Locate the cell with the specified text and output its [x, y] center coordinate. 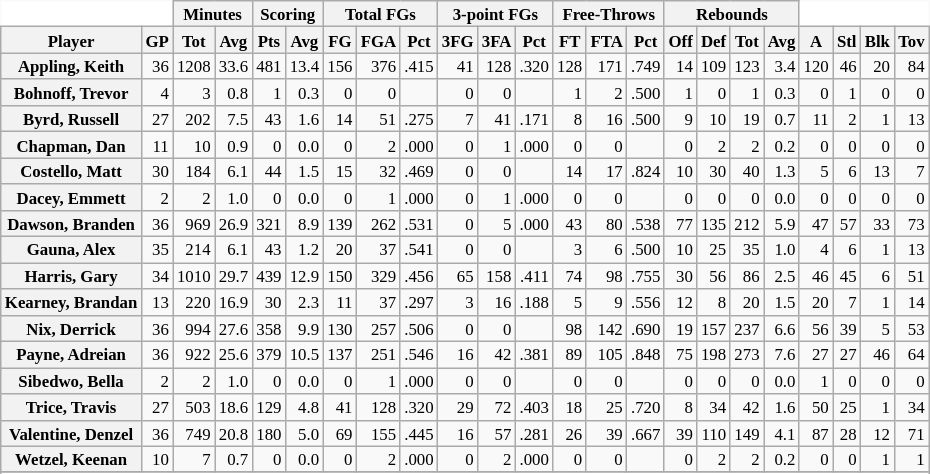
40 [746, 171]
.403 [534, 407]
Trice, Travis [72, 407]
A [816, 40]
3FG [458, 40]
FT [570, 40]
Chapman, Dan [72, 145]
262 [379, 224]
273 [746, 355]
2.5 [782, 276]
481 [268, 66]
87 [816, 433]
180 [268, 433]
47 [816, 224]
503 [194, 407]
Harris, Gary [72, 276]
80 [606, 224]
Def [714, 40]
.546 [419, 355]
1208 [194, 66]
.541 [419, 250]
Wetzel, Keenan [72, 459]
12.9 [305, 276]
71 [912, 433]
379 [268, 355]
25.6 [234, 355]
1.2 [305, 250]
33 [878, 224]
158 [497, 276]
3.4 [782, 66]
130 [340, 328]
.720 [646, 407]
.538 [646, 224]
.667 [646, 433]
202 [194, 119]
4.1 [782, 433]
237 [746, 328]
89 [570, 355]
6.6 [782, 328]
156 [340, 66]
220 [194, 302]
120 [816, 66]
0.8 [234, 93]
13.4 [305, 66]
26 [570, 433]
5.9 [782, 224]
.415 [419, 66]
29.7 [234, 276]
73 [912, 224]
376 [379, 66]
109 [714, 66]
Costello, Matt [72, 171]
149 [746, 433]
155 [379, 433]
74 [570, 276]
5.0 [305, 433]
Bohnoff, Trevor [72, 93]
Total FGs [380, 14]
.690 [646, 328]
Blk [878, 40]
.445 [419, 433]
3FA [497, 40]
15 [340, 171]
Sibedwo, Bella [72, 381]
69 [340, 433]
922 [194, 355]
358 [268, 328]
.506 [419, 328]
157 [714, 328]
.297 [419, 302]
184 [194, 171]
84 [912, 66]
994 [194, 328]
251 [379, 355]
105 [606, 355]
969 [194, 224]
3-point FGs [496, 14]
27.6 [234, 328]
.456 [419, 276]
.531 [419, 224]
Nix, Derrick [72, 328]
45 [847, 276]
.848 [646, 355]
4.8 [305, 407]
Dawson, Branden [72, 224]
Off [680, 40]
7.5 [234, 119]
65 [458, 276]
26.9 [234, 224]
Kearney, Brandan [72, 302]
.281 [534, 433]
8.9 [305, 224]
.171 [534, 119]
1010 [194, 276]
329 [379, 276]
139 [340, 224]
.824 [646, 171]
29 [458, 407]
17 [606, 171]
GP [157, 40]
FG [340, 40]
110 [714, 433]
123 [746, 66]
9.9 [305, 328]
2.3 [305, 302]
135 [714, 224]
749 [194, 433]
Player [72, 40]
FTA [606, 40]
Valentine, Denzel [72, 433]
86 [746, 276]
Pts [268, 40]
75 [680, 355]
.469 [419, 171]
.749 [646, 66]
32 [379, 171]
Byrd, Russell [72, 119]
.411 [534, 276]
44 [268, 171]
439 [268, 276]
Gauna, Alex [72, 250]
50 [816, 407]
150 [340, 276]
16.9 [234, 302]
214 [194, 250]
64 [912, 355]
33.6 [234, 66]
72 [497, 407]
28 [847, 433]
Tov [912, 40]
0.9 [234, 145]
FGA [379, 40]
20.8 [234, 433]
321 [268, 224]
1.3 [782, 171]
257 [379, 328]
Rebounds [732, 14]
129 [268, 407]
212 [746, 224]
10.5 [305, 355]
142 [606, 328]
Free-Throws [608, 14]
18 [570, 407]
77 [680, 224]
171 [606, 66]
Minutes [212, 14]
.188 [534, 302]
Scoring [288, 14]
198 [714, 355]
137 [340, 355]
.755 [646, 276]
.381 [534, 355]
18.6 [234, 407]
.556 [646, 302]
7.6 [782, 355]
Stl [847, 40]
Dacey, Emmett [72, 197]
Appling, Keith [72, 66]
Payne, Adreian [72, 355]
.275 [419, 119]
53 [912, 328]
